Return the (X, Y) coordinate for the center point of the cell that contains the specified text.  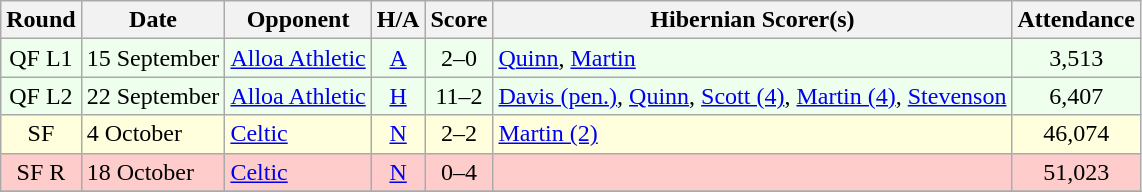
22 September (153, 96)
QF L1 (41, 58)
Opponent (298, 20)
A (398, 58)
Quinn, Martin (752, 58)
6,407 (1076, 96)
SF R (41, 172)
Attendance (1076, 20)
18 October (153, 172)
H (398, 96)
2–0 (459, 58)
0–4 (459, 172)
15 September (153, 58)
Martin (2) (752, 134)
3,513 (1076, 58)
H/A (398, 20)
2–2 (459, 134)
Hibernian Scorer(s) (752, 20)
4 October (153, 134)
46,074 (1076, 134)
QF L2 (41, 96)
Round (41, 20)
11–2 (459, 96)
Davis (pen.), Quinn, Scott (4), Martin (4), Stevenson (752, 96)
51,023 (1076, 172)
Date (153, 20)
SF (41, 134)
Score (459, 20)
